Output the (X, Y) coordinate of the center of the cell containing the given text.  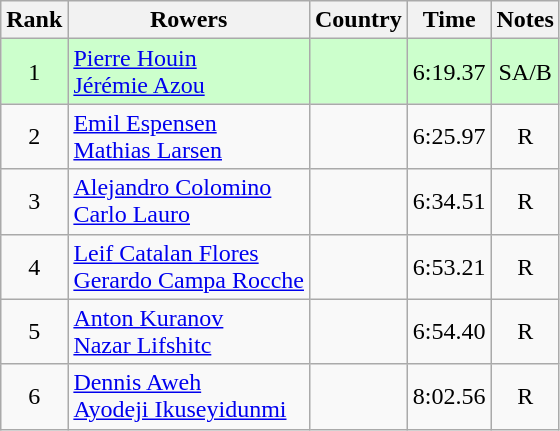
Time (449, 20)
6 (34, 396)
Rank (34, 20)
1 (34, 72)
Rowers (189, 20)
Emil EspensenMathias Larsen (189, 136)
Alejandro ColominoCarlo Lauro (189, 202)
4 (34, 266)
8:02.56 (449, 396)
Pierre HouinJérémie Azou (189, 72)
Anton KuranovNazar Lifshitc (189, 332)
2 (34, 136)
5 (34, 332)
3 (34, 202)
Notes (525, 20)
Country (358, 20)
Leif Catalan FloresGerardo Campa Rocche (189, 266)
Dennis AwehAyodeji Ikuseyidunmi (189, 396)
6:34.51 (449, 202)
6:53.21 (449, 266)
6:19.37 (449, 72)
6:25.97 (449, 136)
6:54.40 (449, 332)
SA/B (525, 72)
